Capture the cell that displays the provided text and extract its (x, y) central coordinate. 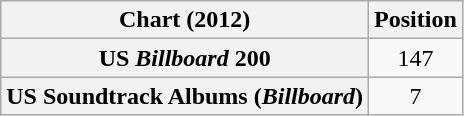
7 (416, 96)
US Billboard 200 (185, 58)
147 (416, 58)
US Soundtrack Albums (Billboard) (185, 96)
Position (416, 20)
Chart (2012) (185, 20)
